Capture the cell that displays the provided text and extract its (x, y) central coordinate. 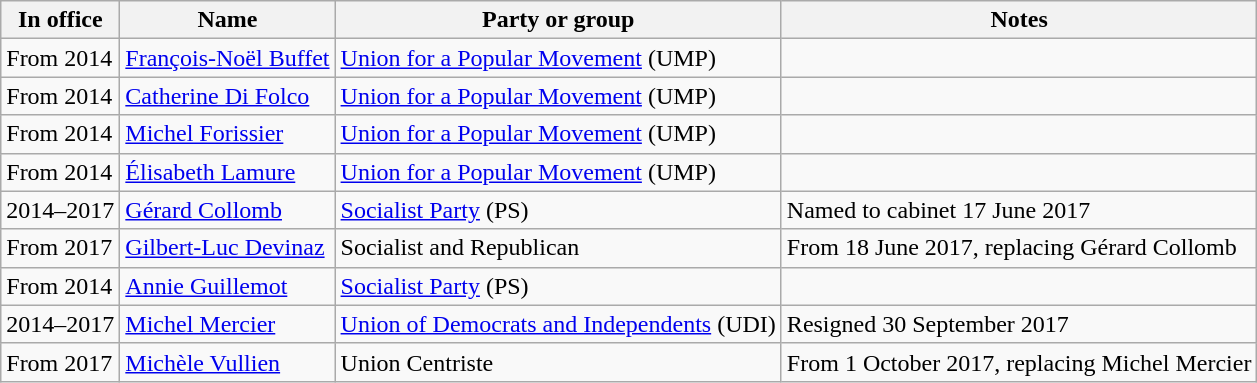
Resigned 30 September 2017 (1019, 324)
Élisabeth Lamure (228, 172)
Annie Guillemot (228, 286)
Union Centriste (558, 362)
In office (60, 20)
From 18 June 2017, replacing Gérard Collomb (1019, 248)
Named to cabinet 17 June 2017 (1019, 210)
Socialist and Republican (558, 248)
François-Noël Buffet (228, 58)
Gilbert-Luc Devinaz (228, 248)
Michel Mercier (228, 324)
Michel Forissier (228, 134)
Catherine Di Folco (228, 96)
Gérard Collomb (228, 210)
Union of Democrats and Independents (UDI) (558, 324)
Notes (1019, 20)
Party or group (558, 20)
From 1 October 2017, replacing Michel Mercier (1019, 362)
Name (228, 20)
Michèle Vullien (228, 362)
